Provide the (x, y) coordinate of the cell's center where the given text is located.  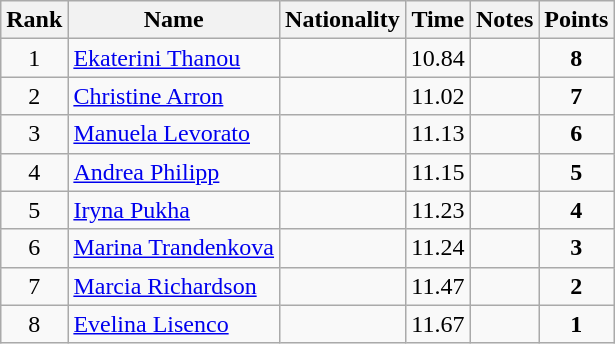
Nationality (343, 20)
Marcia Richardson (174, 286)
11.47 (438, 286)
Manuela Levorato (174, 134)
11.13 (438, 134)
10.84 (438, 58)
Time (438, 20)
11.67 (438, 324)
11.23 (438, 210)
Christine Arron (174, 96)
Ekaterini Thanou (174, 58)
Rank (34, 20)
Marina Trandenkova (174, 248)
Iryna Pukha (174, 210)
Evelina Lisenco (174, 324)
Andrea Philipp (174, 172)
11.24 (438, 248)
11.15 (438, 172)
11.02 (438, 96)
Name (174, 20)
Points (576, 20)
Notes (504, 20)
